Extract the (x, y) coordinate from the center of the cell holding the provided text.  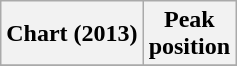
Peakposition (189, 34)
Chart (2013) (72, 34)
